Detect which cell encompasses the target text, then output its (X, Y) center coordinate. 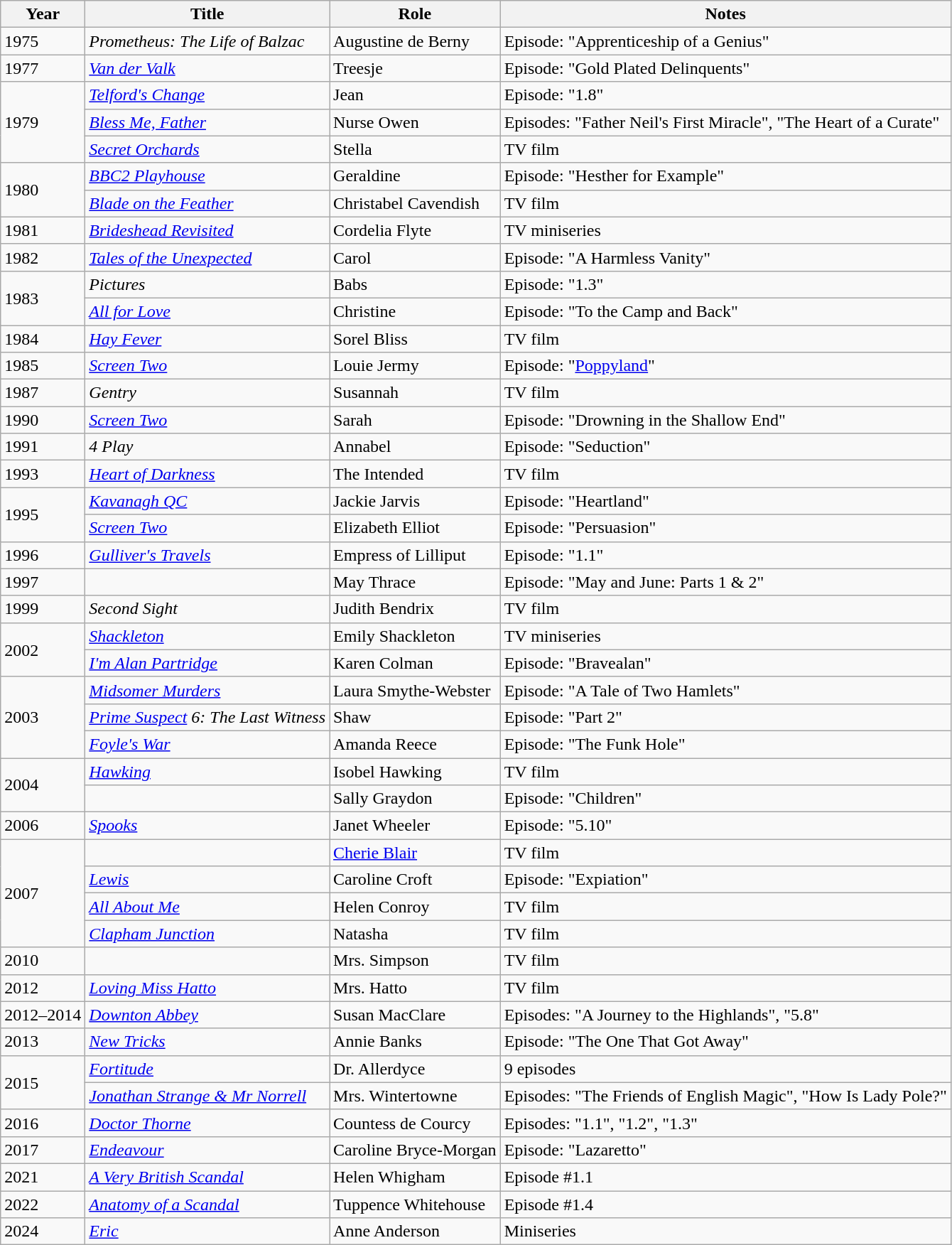
Mrs. Hatto (415, 988)
Role (415, 14)
Episode: "Drowning in the Shallow End" (725, 420)
Christabel Cavendish (415, 203)
Treesje (415, 68)
Episode: "May and June: Parts 1 & 2" (725, 582)
1983 (43, 298)
Dr. Allerdyce (415, 1069)
2017 (43, 1150)
Episode: "A Tale of Two Hamlets" (725, 690)
Downton Abbey (207, 1015)
Emily Shackleton (415, 636)
Notes (725, 14)
All for Love (207, 311)
Episode: "1.1" (725, 555)
Episode: "Part 2" (725, 717)
Prometheus: The Life of Balzac (207, 41)
1995 (43, 514)
Pictures (207, 284)
Episodes: "A Journey to the Highlands", "5.8" (725, 1015)
1991 (43, 447)
Caroline Croft (415, 880)
Jonathan Strange & Mr Norrell (207, 1096)
Episode: "Hesther for Example" (725, 176)
Fortitude (207, 1069)
1990 (43, 420)
2013 (43, 1042)
Anne Anderson (415, 1231)
2012 (43, 988)
Nurse Owen (415, 122)
Clapham Junction (207, 934)
Secret Orchards (207, 149)
All About Me (207, 907)
Brideshead Revisited (207, 230)
2006 (43, 826)
The Intended (415, 474)
Van der Valk (207, 68)
Elizabeth Elliot (415, 528)
Spooks (207, 826)
Janet Wheeler (415, 826)
1982 (43, 257)
Shackleton (207, 636)
Episodes: "1.1", "1.2", "1.3" (725, 1123)
2016 (43, 1123)
4 Play (207, 447)
Episode: "5.10" (725, 826)
Anatomy of a Scandal (207, 1204)
1984 (43, 339)
9 episodes (725, 1069)
Helen Conroy (415, 907)
Laura Smythe-Webster (415, 690)
Title (207, 14)
2015 (43, 1082)
1993 (43, 474)
Caroline Bryce-Morgan (415, 1150)
Episode #1.4 (725, 1204)
Episode: "Bravealan" (725, 663)
1997 (43, 582)
1980 (43, 190)
Doctor Thorne (207, 1123)
I'm Alan Partridge (207, 663)
Episode: "Poppyland" (725, 366)
Foyle's War (207, 744)
Stella (415, 149)
2010 (43, 961)
2021 (43, 1177)
Year (43, 14)
2024 (43, 1231)
2022 (43, 1204)
Episode: "Apprenticeship of a Genius" (725, 41)
Episode: "The Funk Hole" (725, 744)
Midsomer Murders (207, 690)
Prime Suspect 6: The Last Witness (207, 717)
BBC2 Playhouse (207, 176)
Hay Fever (207, 339)
Episode: "A Harmless Vanity" (725, 257)
Christine (415, 311)
Tales of the Unexpected (207, 257)
1979 (43, 122)
Episode: "Lazaretto" (725, 1150)
Tuppence Whitehouse (415, 1204)
Isobel Hawking (415, 771)
1985 (43, 366)
Amanda Reece (415, 744)
Second Sight (207, 609)
1987 (43, 393)
Episode: "1.3" (725, 284)
1981 (43, 230)
Bless Me, Father (207, 122)
1996 (43, 555)
Episode: "To the Camp and Back" (725, 311)
Episode: "1.8" (725, 95)
Shaw (415, 717)
Mrs. Simpson (415, 961)
Heart of Darkness (207, 474)
Gulliver's Travels (207, 555)
Augustine de Berny (415, 41)
Eric (207, 1231)
Episode: "Seduction" (725, 447)
Loving Miss Hatto (207, 988)
Annabel (415, 447)
Annie Banks (415, 1042)
Kavanagh QC (207, 501)
Carol (415, 257)
Natasha (415, 934)
Sarah (415, 420)
Babs (415, 284)
2007 (43, 893)
Jean (415, 95)
Geraldine (415, 176)
Telford's Change (207, 95)
Karen Colman (415, 663)
Miniseries (725, 1231)
A Very British Scandal (207, 1177)
Episodes: "Father Neil's First Miracle", "The Heart of a Curate" (725, 122)
Jackie Jarvis (415, 501)
Lewis (207, 880)
Cherie Blair (415, 853)
Endeavour (207, 1150)
Episode: "Children" (725, 799)
New Tricks (207, 1042)
Helen Whigham (415, 1177)
Episode: "Gold Plated Delinquents" (725, 68)
2002 (43, 650)
Episode: "Expiation" (725, 880)
Episodes: "The Friends of English Magic", "How Is Lady Pole?" (725, 1096)
2004 (43, 785)
Susannah (415, 393)
Susan MacClare (415, 1015)
Sally Graydon (415, 799)
Gentry (207, 393)
Blade on the Feather (207, 203)
Episode: "Persuasion" (725, 528)
Judith Bendrix (415, 609)
Countess de Courcy (415, 1123)
Episode #1.1 (725, 1177)
1977 (43, 68)
1975 (43, 41)
Episode: "The One That Got Away" (725, 1042)
Episode: "Heartland" (725, 501)
Cordelia Flyte (415, 230)
Louie Jermy (415, 366)
2012–2014 (43, 1015)
Hawking (207, 771)
2003 (43, 717)
May Thrace (415, 582)
1999 (43, 609)
Sorel Bliss (415, 339)
Mrs. Wintertowne (415, 1096)
Empress of Lilliput (415, 555)
